Locate the cell with the specified text and output its (x, y) center coordinate. 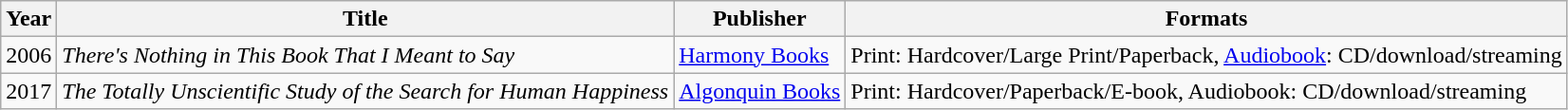
Print: Hardcover/Paperback/E-book, Audiobook: CD/download/streaming (1206, 91)
Year (28, 19)
Publisher (759, 19)
Print: Hardcover/Large Print/Paperback, Audiobook: CD/download/streaming (1206, 55)
2017 (28, 91)
The Totally Unscientific Study of the Search for Human Happiness (365, 91)
Harmony Books (759, 55)
Title (365, 19)
Algonquin Books (759, 91)
2006 (28, 55)
Formats (1206, 19)
There's Nothing in This Book That I Meant to Say (365, 55)
